Return [X, Y] of the center of cell containing provided text 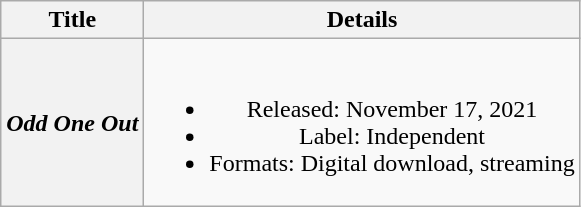
Details [362, 20]
Released: November 17, 2021Label: IndependentFormats: Digital download, streaming [362, 122]
Title [72, 20]
Odd One Out [72, 122]
